Return [X, Y] of the center of cell containing provided text 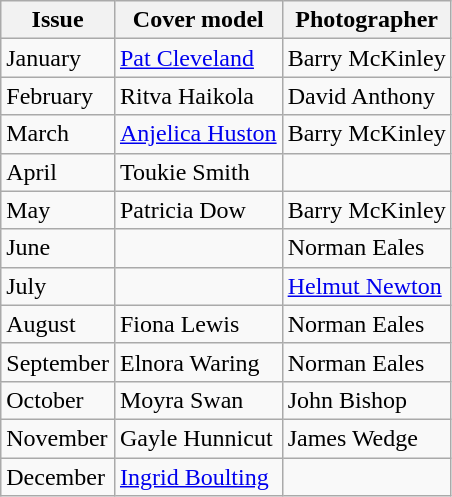
David Anthony [366, 96]
Ingrid Boulting [198, 477]
April [58, 172]
Patricia Dow [198, 210]
March [58, 134]
Ritva Haikola [198, 96]
Issue [58, 20]
February [58, 96]
Toukie Smith [198, 172]
December [58, 477]
John Bishop [366, 400]
Gayle Hunnicut [198, 438]
July [58, 286]
January [58, 58]
James Wedge [366, 438]
Photographer [366, 20]
June [58, 248]
Moyra Swan [198, 400]
Pat Cleveland [198, 58]
August [58, 324]
November [58, 438]
October [58, 400]
Cover model [198, 20]
Helmut Newton [366, 286]
Fiona Lewis [198, 324]
May [58, 210]
September [58, 362]
Anjelica Huston [198, 134]
Elnora Waring [198, 362]
